Find where the given text appears and provide that cell's center as [X, Y] coordinate. 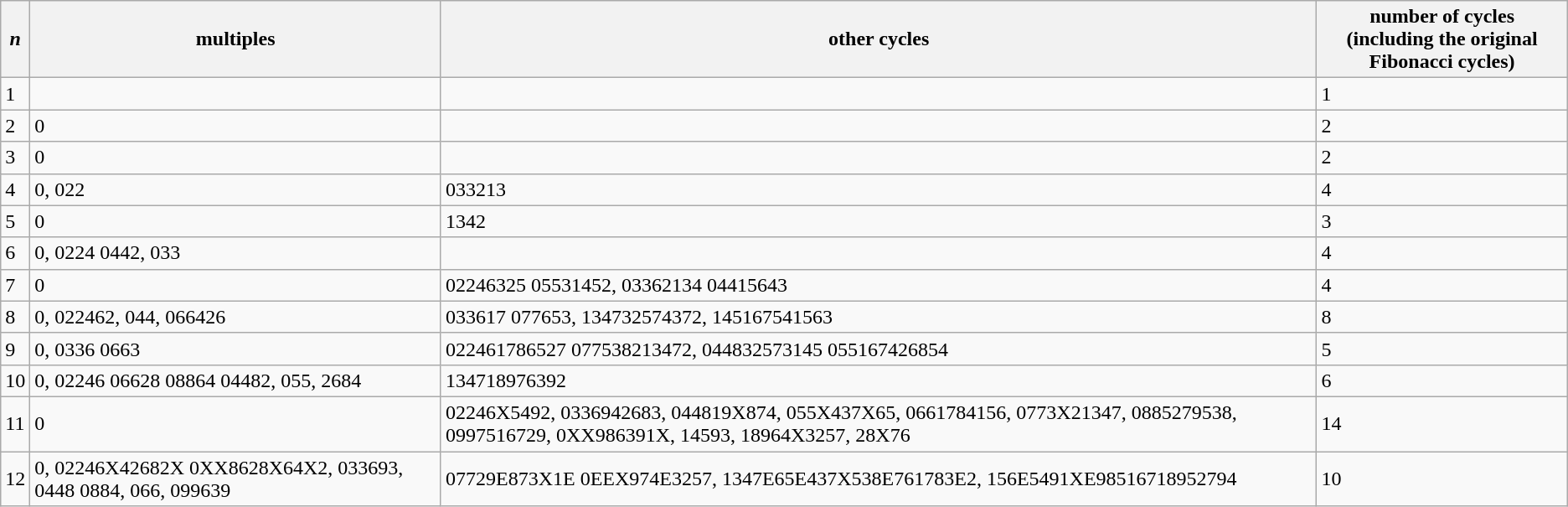
1342 [878, 221]
0, 022462, 044, 066426 [236, 317]
0, 0224 0442, 033 [236, 253]
11 [15, 424]
9 [15, 349]
022461786527 077538213472, 044832573145 055167426854 [878, 349]
14 [1442, 424]
0, 022 [236, 189]
0, 0336 0663 [236, 349]
02246X5492, 0336942683, 044819X874, 055X437X65, 0661784156, 0773X21347, 0885279538, 0997516729, 0XX986391X, 14593, 18964X3257, 28X76 [878, 424]
12 [15, 478]
other cycles [878, 39]
02246325 05531452, 03362134 04415643 [878, 285]
n [15, 39]
number of cycles(including the original Fibonacci cycles) [1442, 39]
134718976392 [878, 380]
0, 02246 06628 08864 04482, 055, 2684 [236, 380]
7 [15, 285]
033617 077653, 134732574372, 145167541563 [878, 317]
multiples [236, 39]
033213 [878, 189]
0, 02246X42682X 0XX8628X64X2, 033693, 0448 0884, 066, 099639 [236, 478]
07729E873X1E 0EEX974E3257, 1347E65E437X538E761783E2, 156E5491XE98516718952794 [878, 478]
